Find where the given text appears and provide that cell's center as [x, y] coordinate. 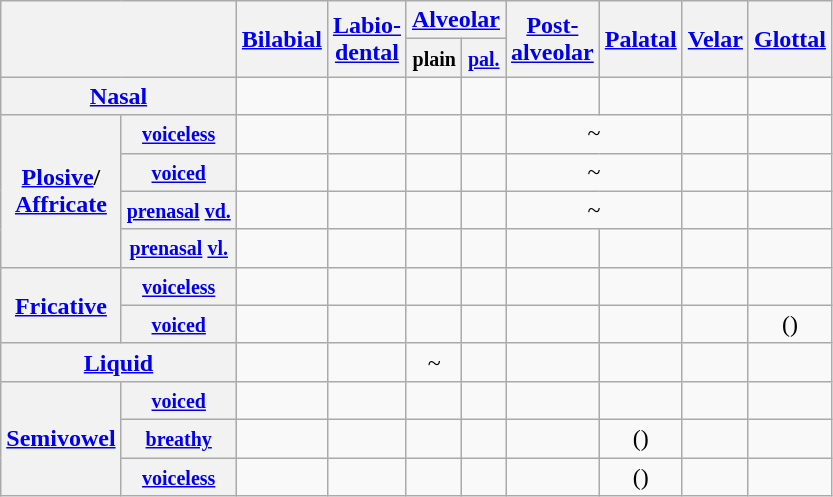
Post-alveolar [553, 39]
plain [434, 58]
Palatal [640, 39]
Nasal [119, 96]
Liquid [119, 362]
prenasal vl. [178, 248]
Fricative [61, 305]
Glottal [790, 39]
Semivowel [61, 438]
Velar [715, 39]
breathy [178, 438]
Labio-dental [366, 39]
prenasal vd. [178, 210]
Bilabial [282, 39]
pal. [484, 58]
Alveolar [456, 20]
Plosive/Affricate [61, 191]
